Provide the (X, Y) coordinate of the cell's center where the given text is located.  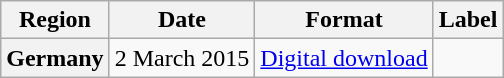
Date (182, 20)
Format (344, 20)
2 March 2015 (182, 58)
Germany (55, 58)
Label (468, 20)
Digital download (344, 58)
Region (55, 20)
